Capture the cell that displays the provided text and extract its [x, y] central coordinate. 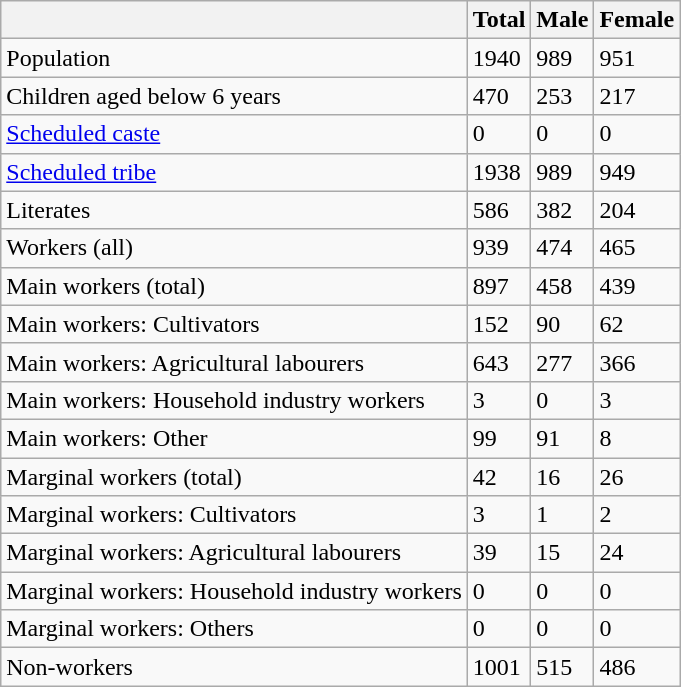
26 [637, 477]
Non-workers [234, 667]
Workers (all) [234, 248]
366 [637, 362]
Scheduled tribe [234, 172]
Main workers (total) [234, 286]
Male [562, 20]
939 [499, 248]
1938 [499, 172]
16 [562, 477]
204 [637, 210]
Scheduled caste [234, 134]
951 [637, 58]
42 [499, 477]
1001 [499, 667]
Female [637, 20]
8 [637, 438]
1940 [499, 58]
Marginal workers: Household industry workers [234, 591]
91 [562, 438]
Marginal workers: Agricultural labourers [234, 553]
Literates [234, 210]
586 [499, 210]
Main workers: Cultivators [234, 324]
382 [562, 210]
465 [637, 248]
90 [562, 324]
458 [562, 286]
15 [562, 553]
949 [637, 172]
486 [637, 667]
Main workers: Household industry workers [234, 400]
Marginal workers (total) [234, 477]
515 [562, 667]
Total [499, 20]
217 [637, 96]
Marginal workers: Others [234, 629]
39 [499, 553]
474 [562, 248]
643 [499, 362]
Children aged below 6 years [234, 96]
277 [562, 362]
253 [562, 96]
1 [562, 515]
Population [234, 58]
Main workers: Agricultural labourers [234, 362]
Marginal workers: Cultivators [234, 515]
99 [499, 438]
2 [637, 515]
Main workers: Other [234, 438]
897 [499, 286]
24 [637, 553]
62 [637, 324]
152 [499, 324]
470 [499, 96]
439 [637, 286]
